Return (X, Y) of the center of cell containing provided text 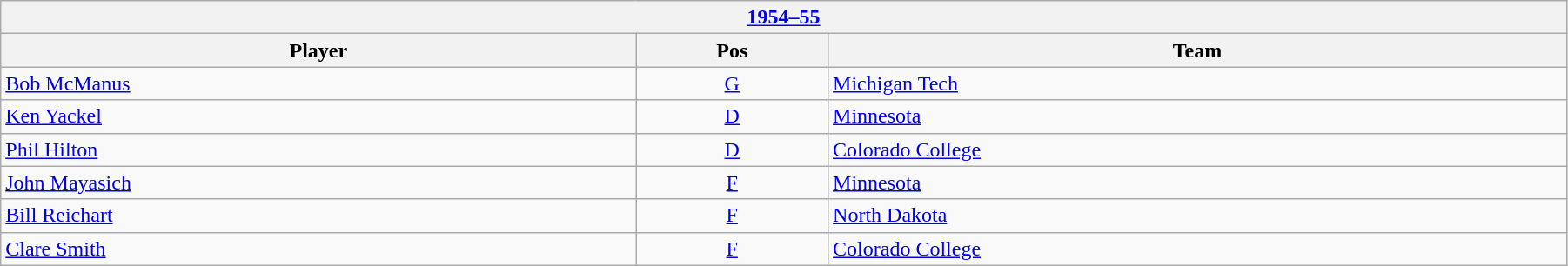
Clare Smith (318, 249)
Player (318, 50)
Phil Hilton (318, 150)
G (733, 83)
Team (1197, 50)
North Dakota (1197, 216)
Michigan Tech (1197, 83)
Bill Reichart (318, 216)
1954–55 (784, 17)
Pos (733, 50)
Ken Yackel (318, 116)
John Mayasich (318, 183)
Bob McManus (318, 83)
